Pinpoint the cell where the given text exists, returning its [x, y] midpoint coordinate. 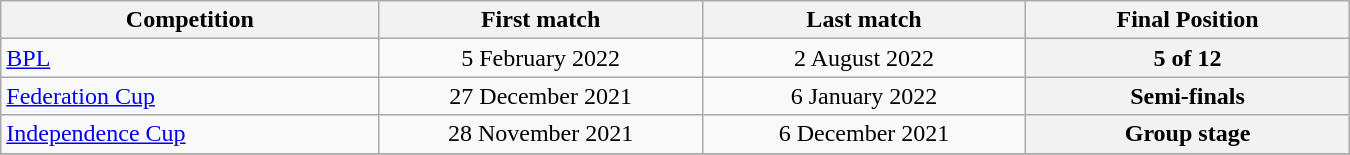
Semi-finals [1188, 96]
Independence Cup [190, 134]
Competition [190, 20]
5 of 12 [1188, 58]
Final Position [1188, 20]
Last match [864, 20]
5 February 2022 [540, 58]
Federation Cup [190, 96]
Group stage [1188, 134]
28 November 2021 [540, 134]
6 January 2022 [864, 96]
BPL [190, 58]
First match [540, 20]
6 December 2021 [864, 134]
2 August 2022 [864, 58]
27 December 2021 [540, 96]
